Find where the given text appears and provide that cell's center as [X, Y] coordinate. 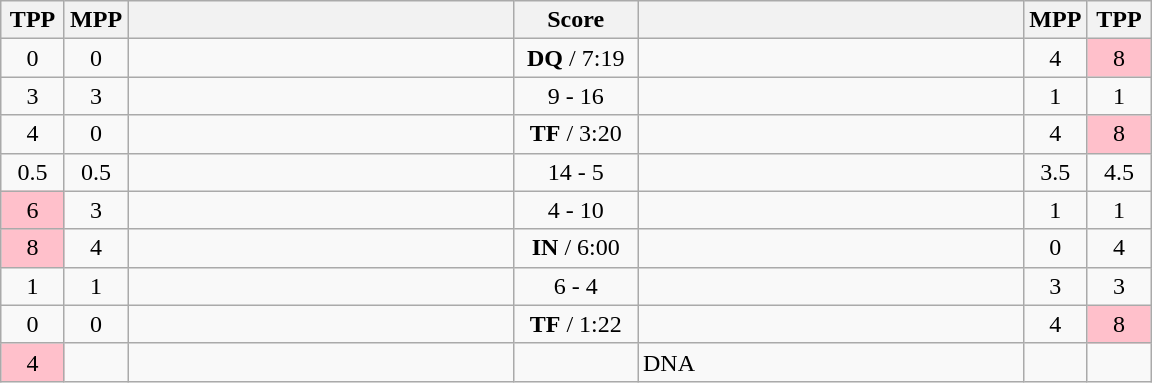
3.5 [1056, 172]
IN / 6:00 [576, 248]
4 - 10 [576, 210]
TF / 1:22 [576, 324]
TF / 3:20 [576, 134]
9 - 16 [576, 96]
DQ / 7:19 [576, 58]
DNA [831, 362]
Score [576, 20]
6 [33, 210]
14 - 5 [576, 172]
6 - 4 [576, 286]
4.5 [1119, 172]
